Determine the (x, y) coordinate at the center of the cell enclosing the given text.  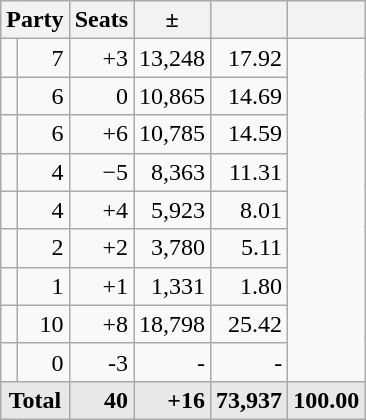
10,865 (172, 96)
1 (43, 286)
11.31 (250, 172)
10,785 (172, 134)
3,780 (172, 248)
8.01 (250, 210)
± (172, 20)
+8 (101, 324)
Party (35, 20)
2 (43, 248)
+6 (101, 134)
100.00 (326, 400)
14.59 (250, 134)
1.80 (250, 286)
73,937 (250, 400)
+16 (172, 400)
+1 (101, 286)
Seats (101, 20)
5.11 (250, 248)
13,248 (172, 58)
40 (101, 400)
+3 (101, 58)
-3 (101, 362)
Total (35, 400)
18,798 (172, 324)
7 (43, 58)
17.92 (250, 58)
+2 (101, 248)
10 (43, 324)
8,363 (172, 172)
14.69 (250, 96)
+4 (101, 210)
5,923 (172, 210)
−5 (101, 172)
1,331 (172, 286)
25.42 (250, 324)
